Output the (x, y) coordinate of the center of the cell containing the given text.  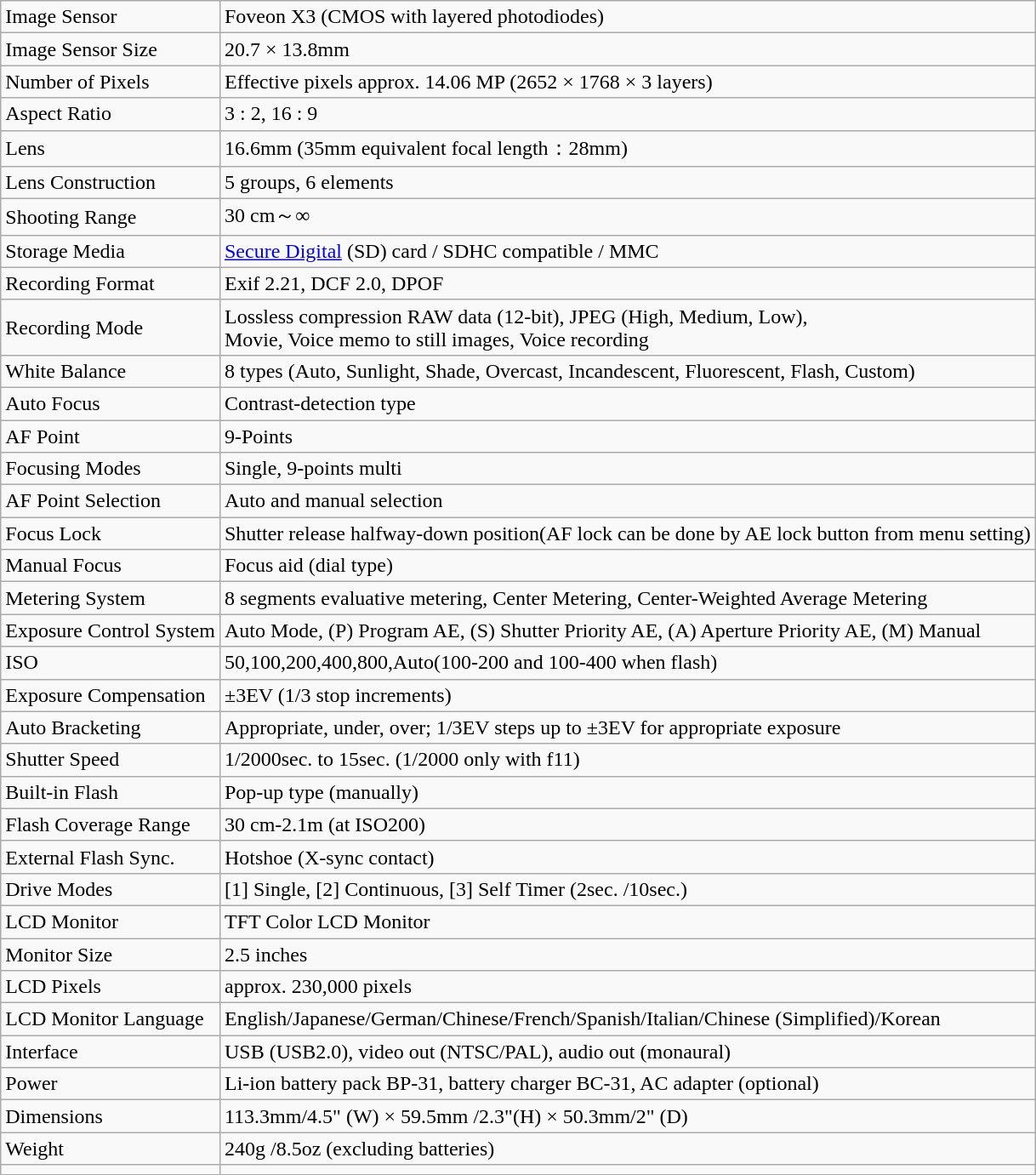
8 types (Auto, Sunlight, Shade, Overcast, Incandescent, Fluorescent, Flash, Custom) (628, 371)
ISO (111, 663)
Weight (111, 1149)
Exif 2.21, DCF 2.0, DPOF (628, 283)
Focus aid (dial type) (628, 566)
Pop-up type (manually) (628, 792)
AF Point (111, 436)
Exposure Compensation (111, 695)
±3EV (1/3 stop increments) (628, 695)
TFT Color LCD Monitor (628, 921)
Shutter Speed (111, 760)
Image Sensor Size (111, 49)
External Flash Sync. (111, 857)
Auto Mode, (P) Program AE, (S) Shutter Priority AE, (A) Aperture Priority AE, (M) Manual (628, 630)
113.3mm/4.5" (W) × 59.5mm /2.3"(H) × 50.3mm/2" (D) (628, 1116)
Storage Media (111, 251)
Foveon X3 (CMOS with layered photodiodes) (628, 17)
1/2000sec. to 15sec. (1/2000 only with f11) (628, 760)
20.7 × 13.8mm (628, 49)
Secure Digital (SD) card / SDHC compatible / MMC (628, 251)
Auto and manual selection (628, 501)
30 cm-2.1m (at ISO200) (628, 824)
Number of Pixels (111, 82)
8 segments evaluative metering, Center Metering, Center-Weighted Average Metering (628, 598)
Monitor Size (111, 954)
Appropriate, under, over; 1/3EV steps up to ±3EV for appropriate exposure (628, 727)
[1] Single, [2] Continuous, [3] Self Timer (2sec. /10sec.) (628, 889)
Focusing Modes (111, 469)
Flash Coverage Range (111, 824)
Auto Focus (111, 403)
Manual Focus (111, 566)
USB (USB2.0), video out (NTSC/PAL), audio out (monaural) (628, 1052)
Focus Lock (111, 533)
Metering System (111, 598)
Power (111, 1084)
approx. 230,000 pixels (628, 987)
LCD Monitor Language (111, 1019)
White Balance (111, 371)
AF Point Selection (111, 501)
Lens (111, 148)
LCD Pixels (111, 987)
Hotshoe (X-sync contact) (628, 857)
English/Japanese/German/Chinese/French/Spanish/Italian/Chinese (Simplified)/Korean (628, 1019)
Contrast-detection type (628, 403)
LCD Monitor (111, 921)
Lossless compression RAW data (12-bit), JPEG (High, Medium, Low),Movie, Voice memo to still images, Voice recording (628, 327)
Image Sensor (111, 17)
Aspect Ratio (111, 114)
Dimensions (111, 1116)
16.6mm (35mm equivalent focal length：28mm) (628, 148)
Shutter release halfway-down position(AF lock can be done by AE lock button from menu setting) (628, 533)
Lens Construction (111, 183)
Single, 9-points multi (628, 469)
Shooting Range (111, 218)
5 groups, 6 elements (628, 183)
Recording Format (111, 283)
Exposure Control System (111, 630)
Li-ion battery pack BP-31, battery charger BC-31, AC adapter (optional) (628, 1084)
3 : 2, 16 : 9 (628, 114)
Effective pixels approx. 14.06 MP (2652 × 1768 × 3 layers) (628, 82)
Auto Bracketing (111, 727)
2.5 inches (628, 954)
Recording Mode (111, 327)
240g /8.5oz (excluding batteries) (628, 1149)
9-Points (628, 436)
30 cm～∞ (628, 218)
Drive Modes (111, 889)
Interface (111, 1052)
50,100,200,400,800,Auto(100-200 and 100-400 when flash) (628, 663)
Built-in Flash (111, 792)
